Output the [X, Y] coordinate of the center of the cell containing the given text.  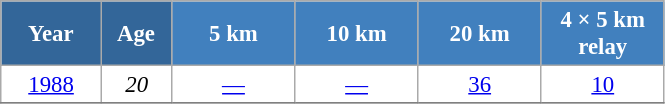
10 [602, 85]
20 [136, 85]
10 km [356, 34]
Year [52, 34]
5 km [234, 34]
36 [480, 85]
1988 [52, 85]
4 × 5 km relay [602, 34]
20 km [480, 34]
Age [136, 34]
